From the cell containing the given text, extract its center point as [X, Y] coordinate. 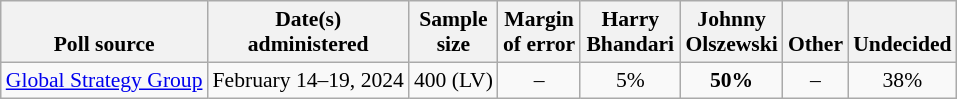
Poll source [104, 32]
Global Strategy Group [104, 80]
Other [816, 32]
Undecided [902, 32]
JohnnyOlszewski [731, 32]
HarryBhandari [630, 32]
400 (LV) [454, 80]
5% [630, 80]
50% [731, 80]
February 14–19, 2024 [308, 80]
Samplesize [454, 32]
Date(s)administered [308, 32]
38% [902, 80]
Marginof error [539, 32]
